For the text-containing cell, return its midpoint in [X, Y] coordinate format. 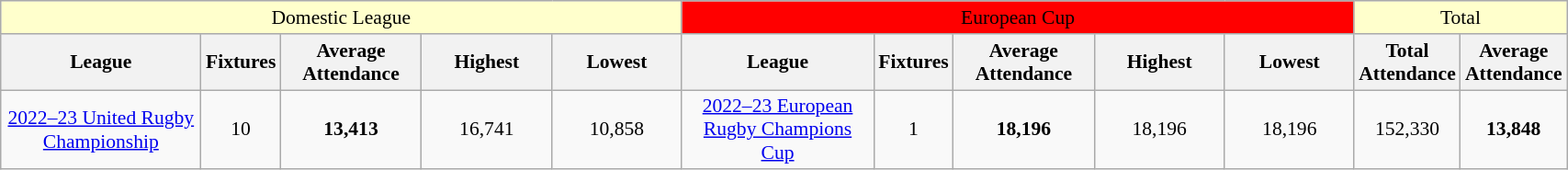
13,413 [351, 130]
2022–23 United Rugby Championship [101, 130]
European Cup [1018, 17]
2022–23 European Rugby Champions Cup [777, 130]
152,330 [1407, 130]
Domestic League [342, 17]
1 [913, 130]
10,858 [617, 130]
Total Attendance [1407, 62]
10 [241, 130]
16,741 [487, 130]
13,848 [1514, 130]
Total [1461, 17]
